Locate the cell with the specified text and output its (x, y) center coordinate. 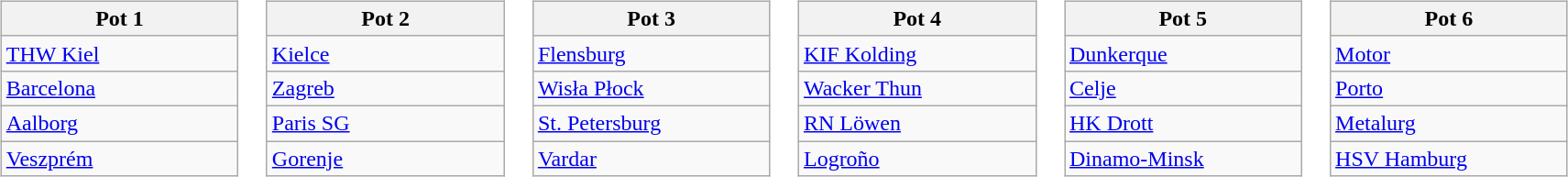
HK Drott (1184, 123)
Kielce (385, 53)
Aalborg (119, 123)
Logroño (916, 159)
St. Petersburg (651, 123)
KIF Kolding (916, 53)
HSV Hamburg (1450, 159)
Veszprém (119, 159)
Vardar (651, 159)
Zagreb (385, 88)
Porto (1450, 88)
Wacker Thun (916, 88)
Motor (1450, 53)
Pot 3 (651, 18)
Pot 2 (385, 18)
Flensburg (651, 53)
Gorenje (385, 159)
Pot 4 (916, 18)
THW Kiel (119, 53)
Pot 5 (1184, 18)
Dunkerque (1184, 53)
Pot 1 (119, 18)
Celje (1184, 88)
Dinamo-Minsk (1184, 159)
Wisła Płock (651, 88)
Paris SG (385, 123)
Pot 6 (1450, 18)
Metalurg (1450, 123)
Barcelona (119, 88)
RN Löwen (916, 123)
